Return the (X, Y) coordinate for the center point of the cell that contains the specified text.  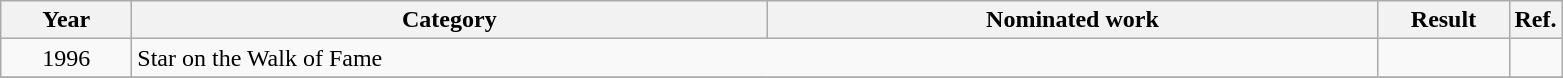
Year (66, 20)
Star on the Walk of Fame (755, 58)
Result (1444, 20)
Nominated work (1072, 20)
1996 (66, 58)
Ref. (1536, 20)
Category (450, 20)
